Determine the (x, y) coordinate at the center of the cell enclosing the given text.  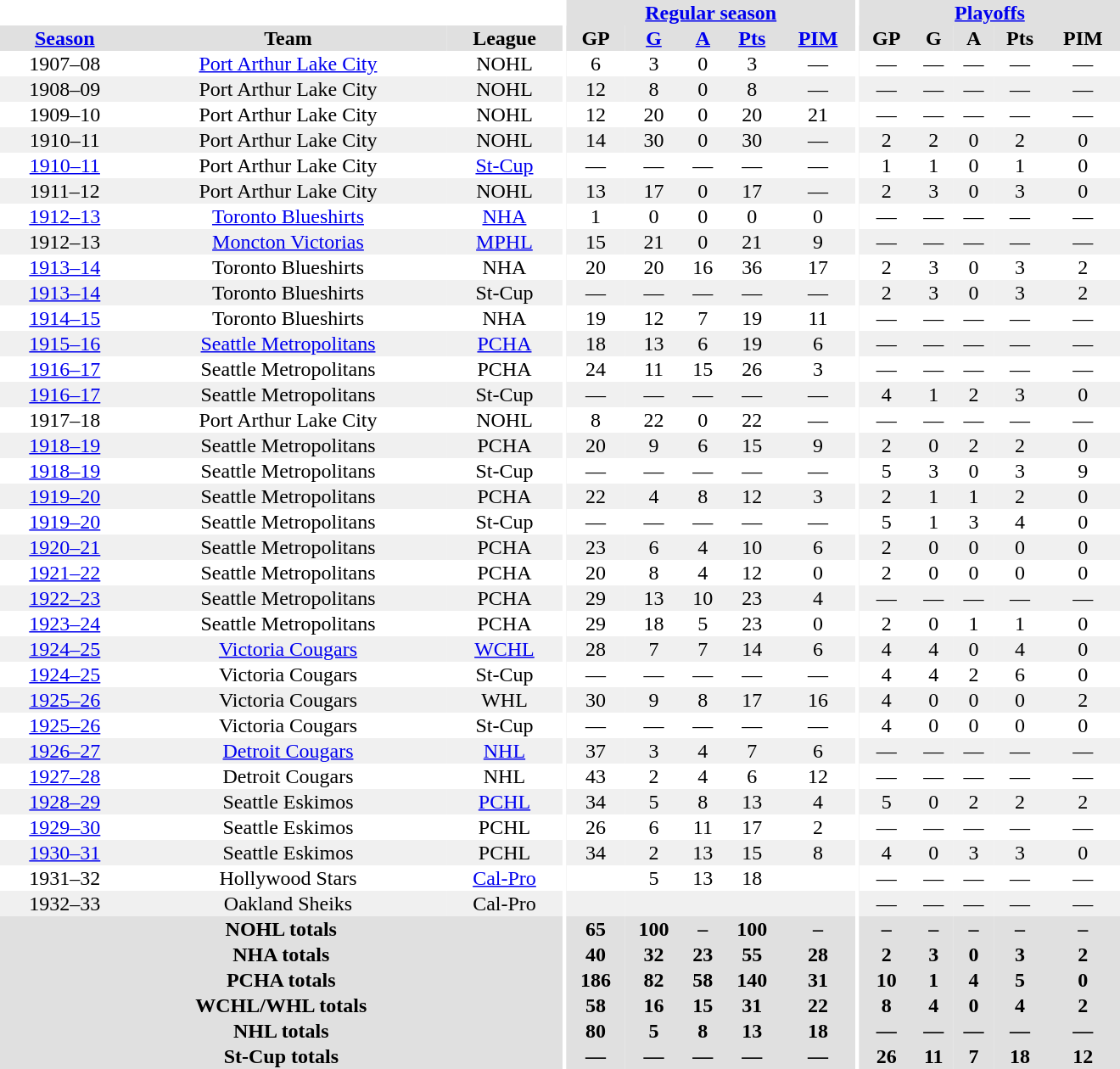
40 (596, 954)
WCHL (504, 649)
65 (596, 929)
1907–08 (64, 64)
55 (752, 954)
1931–32 (64, 878)
Team (288, 38)
NHA totals (282, 954)
Oakland Sheiks (288, 904)
Playoffs (989, 13)
1927–28 (64, 776)
1917–18 (64, 420)
1929–30 (64, 827)
1928–29 (64, 802)
St-Cup totals (282, 1056)
1911–12 (64, 191)
Season (64, 38)
32 (653, 954)
NOHL totals (282, 929)
37 (596, 751)
24 (596, 369)
82 (653, 980)
WCHL/WHL totals (282, 1005)
NHL totals (282, 1031)
Regular season (711, 13)
1915–16 (64, 344)
1908–09 (64, 89)
1932–33 (64, 904)
80 (596, 1031)
43 (596, 776)
186 (596, 980)
1921–22 (64, 573)
MPHL (504, 242)
Moncton Victorias (288, 242)
1914–15 (64, 318)
1922–23 (64, 598)
1926–27 (64, 751)
1909–10 (64, 115)
36 (752, 267)
1920–21 (64, 547)
Hollywood Stars (288, 878)
1930–31 (64, 853)
140 (752, 980)
1923–24 (64, 624)
WHL (504, 700)
PCHA totals (282, 980)
League (504, 38)
